Pinpoint the cell where the given text exists, returning its (x, y) midpoint coordinate. 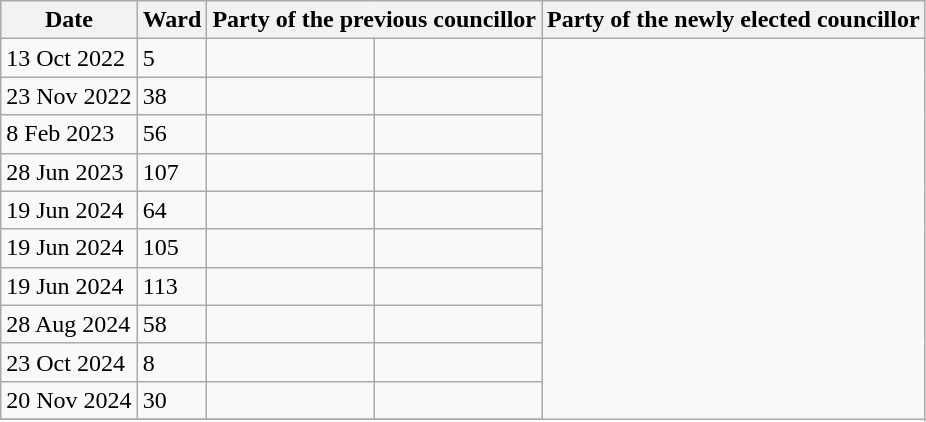
8 (172, 362)
Party of the previous councillor (374, 20)
5 (172, 58)
Ward (172, 20)
13 Oct 2022 (69, 58)
8 Feb 2023 (69, 134)
23 Oct 2024 (69, 362)
38 (172, 96)
56 (172, 134)
23 Nov 2022 (69, 96)
20 Nov 2024 (69, 400)
Party of the newly elected councillor (734, 20)
30 (172, 400)
64 (172, 210)
113 (172, 286)
28 Aug 2024 (69, 324)
58 (172, 324)
28 Jun 2023 (69, 172)
Date (69, 20)
107 (172, 172)
105 (172, 248)
